Provide the (x, y) coordinate of the cell's center where the given text is located.  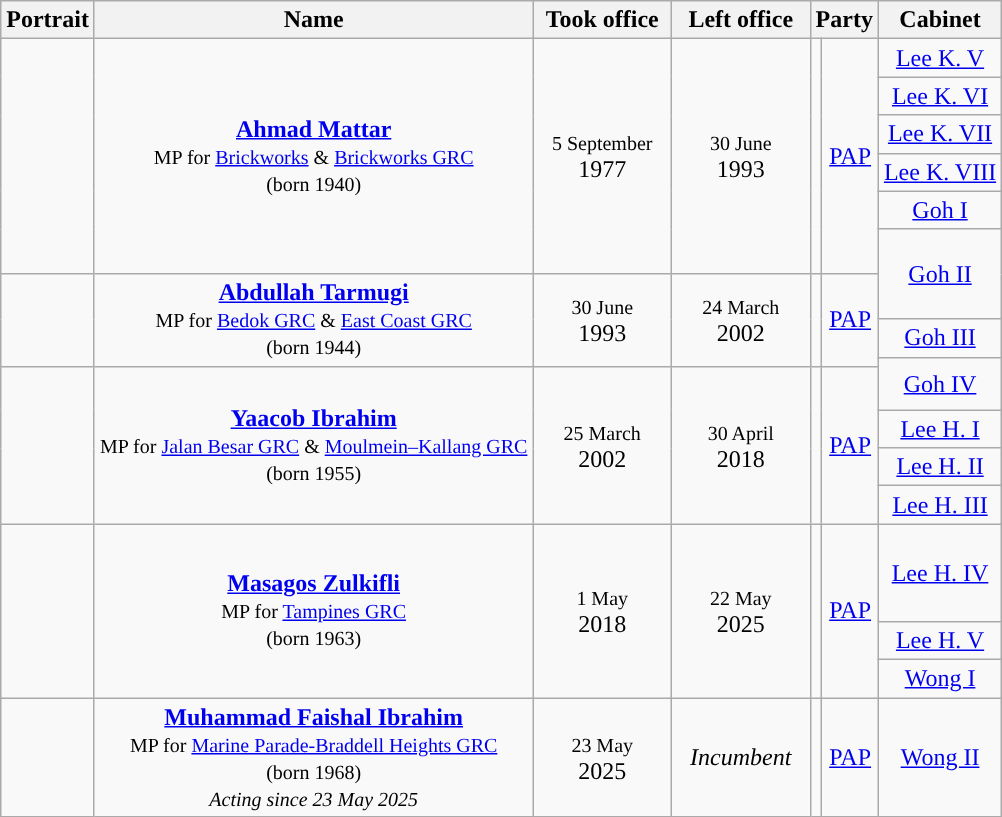
Lee K. VIII (940, 172)
Lee H. V (940, 640)
Incumbent (740, 758)
Left office (740, 20)
Wong I (940, 678)
Goh I (940, 210)
Lee K. VI (940, 96)
1 May2018 (602, 611)
Ahmad MattarMP for Brickworks & Brickworks GRC(born 1940) (313, 156)
Goh III (940, 338)
Muhammad Faishal IbrahimMP for Marine Parade-Braddell Heights GRC(born 1968) Acting since 23 May 2025 (313, 758)
Lee K. VII (940, 134)
Abdullah TarmugiMP for Bedok GRC & East Coast GRC(born 1944) (313, 320)
Lee H. II (940, 467)
Lee H. I (940, 429)
Party (844, 20)
30 April2018 (740, 445)
Goh II (940, 274)
25 March2002 (602, 445)
Goh IV (940, 383)
Masagos ZulkifliMP for Tampines GRC(born 1963) (313, 611)
22 May2025 (740, 611)
Took office (602, 20)
Lee H. III (940, 505)
24 March2002 (740, 320)
Yaacob IbrahimMP for Jalan Besar GRC & Moulmein–Kallang GRC(born 1955) (313, 445)
Name (313, 20)
Lee H. IV (940, 573)
Portrait (48, 20)
Cabinet (940, 20)
Lee K. V (940, 58)
Wong II (940, 758)
23 May2025 (602, 758)
5 September1977 (602, 156)
